Provide the [x, y] coordinate of the cell's center where the given text is located.  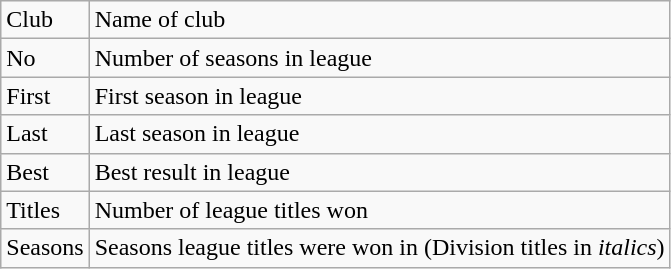
Seasons league titles were won in (Division titles in italics) [380, 248]
Seasons [45, 248]
Number of league titles won [380, 210]
First [45, 96]
Name of club [380, 20]
Last [45, 134]
No [45, 58]
Best result in league [380, 172]
Club [45, 20]
First season in league [380, 96]
Number of seasons in league [380, 58]
Best [45, 172]
Titles [45, 210]
Last season in league [380, 134]
